From the cell containing the given text, extract its center point as [x, y] coordinate. 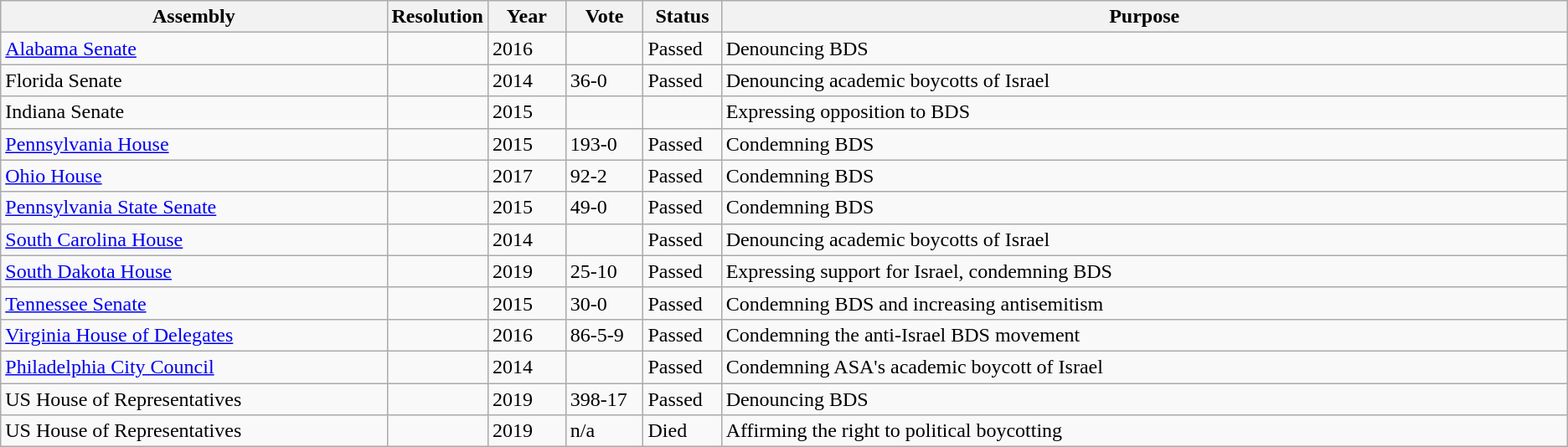
Assembly [194, 17]
South Carolina House [194, 239]
Indiana Senate [194, 112]
Year [526, 17]
86-5-9 [605, 335]
25-10 [605, 271]
South Dakota House [194, 271]
Affirming the right to political boycotting [1144, 431]
92-2 [605, 176]
193-0 [605, 144]
Virginia House of Delegates [194, 335]
36-0 [605, 80]
Florida Senate [194, 80]
Resolution [437, 17]
398-17 [605, 399]
Status [682, 17]
2017 [526, 176]
Ohio House [194, 176]
Vote [605, 17]
Tennessee Senate [194, 303]
Alabama Senate [194, 49]
Philadelphia City Council [194, 367]
30-0 [605, 303]
Pennsylvania State Senate [194, 208]
Condemning BDS and increasing antisemitism [1144, 303]
Purpose [1144, 17]
Died [682, 431]
Pennsylvania House [194, 144]
Condemning ASA's academic boycott of Israel [1144, 367]
Expressing opposition to BDS [1144, 112]
n/a [605, 431]
Expressing support for Israel, condemning BDS [1144, 271]
49-0 [605, 208]
Condemning the anti-Israel BDS movement [1144, 335]
